Pinpoint the cell where the given text exists, returning its [X, Y] midpoint coordinate. 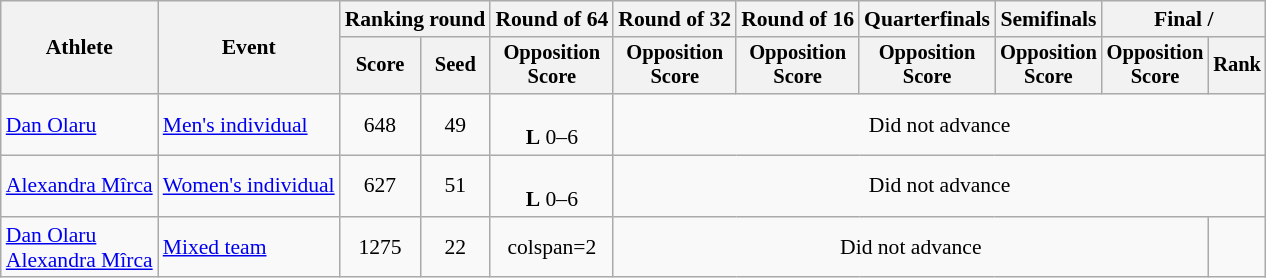
Alexandra Mîrca [80, 186]
Dan Olaru [80, 124]
49 [455, 124]
Seed [455, 66]
22 [455, 248]
627 [380, 186]
Quarterfinals [927, 19]
Dan OlaruAlexandra Mîrca [80, 248]
Rank [1237, 66]
Score [380, 66]
colspan=2 [552, 248]
Mixed team [249, 248]
Round of 32 [674, 19]
Event [249, 48]
Women's individual [249, 186]
Round of 64 [552, 19]
1275 [380, 248]
648 [380, 124]
Ranking round [416, 19]
Athlete [80, 48]
51 [455, 186]
Men's individual [249, 124]
Round of 16 [798, 19]
Semifinals [1048, 19]
Final / [1184, 19]
